Detect which cell encompasses the target text, then output its [x, y] center coordinate. 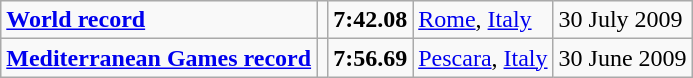
Mediterranean Games record [159, 58]
30 July 2009 [622, 20]
7:56.69 [370, 58]
7:42.08 [370, 20]
Rome, Italy [483, 20]
World record [159, 20]
30 June 2009 [622, 58]
Pescara, Italy [483, 58]
